Detect which cell encompasses the target text, then output its [X, Y] center coordinate. 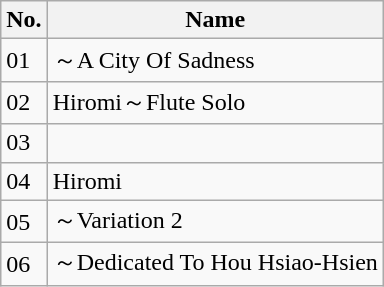
01 [24, 60]
～Variation 2 [215, 222]
02 [24, 102]
06 [24, 264]
Hiromi～Flute Solo [215, 102]
Name [215, 20]
～A City Of Sadness [215, 60]
05 [24, 222]
03 [24, 143]
Hiromi [215, 181]
No. [24, 20]
04 [24, 181]
～Dedicated To Hou Hsiao-Hsien [215, 264]
